Provide the (x, y) coordinate of the cell's center where the given text is located.  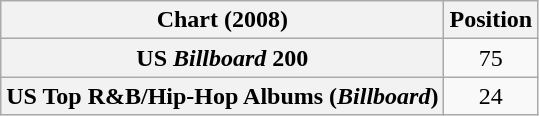
75 (491, 58)
Chart (2008) (222, 20)
Position (491, 20)
24 (491, 96)
US Top R&B/Hip-Hop Albums (Billboard) (222, 96)
US Billboard 200 (222, 58)
